Extract the (X, Y) coordinate from the center of the cell holding the provided text.  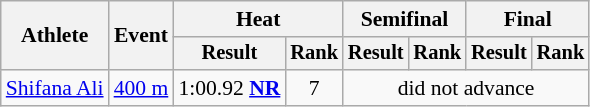
Athlete (55, 36)
400 m (142, 88)
Event (142, 36)
Shifana Ali (55, 88)
Final (528, 19)
did not advance (466, 88)
Semifinal (404, 19)
7 (314, 88)
1:00.92 NR (229, 88)
Heat (258, 19)
